Provide the [x, y] coordinate of the cell's center where the given text is located.  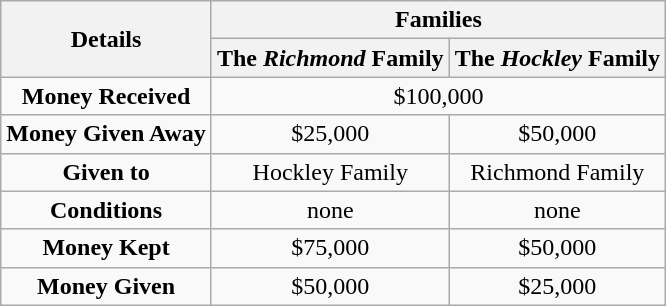
Conditions [106, 210]
The Richmond Family [330, 58]
Details [106, 39]
Money Given Away [106, 134]
Money Received [106, 96]
Families [438, 20]
Hockley Family [330, 172]
Money Given [106, 286]
Richmond Family [557, 172]
Money Kept [106, 248]
The Hockley Family [557, 58]
Given to [106, 172]
$75,000 [330, 248]
$100,000 [438, 96]
